Return the [X, Y] coordinate for the center point of the cell that contains the specified text.  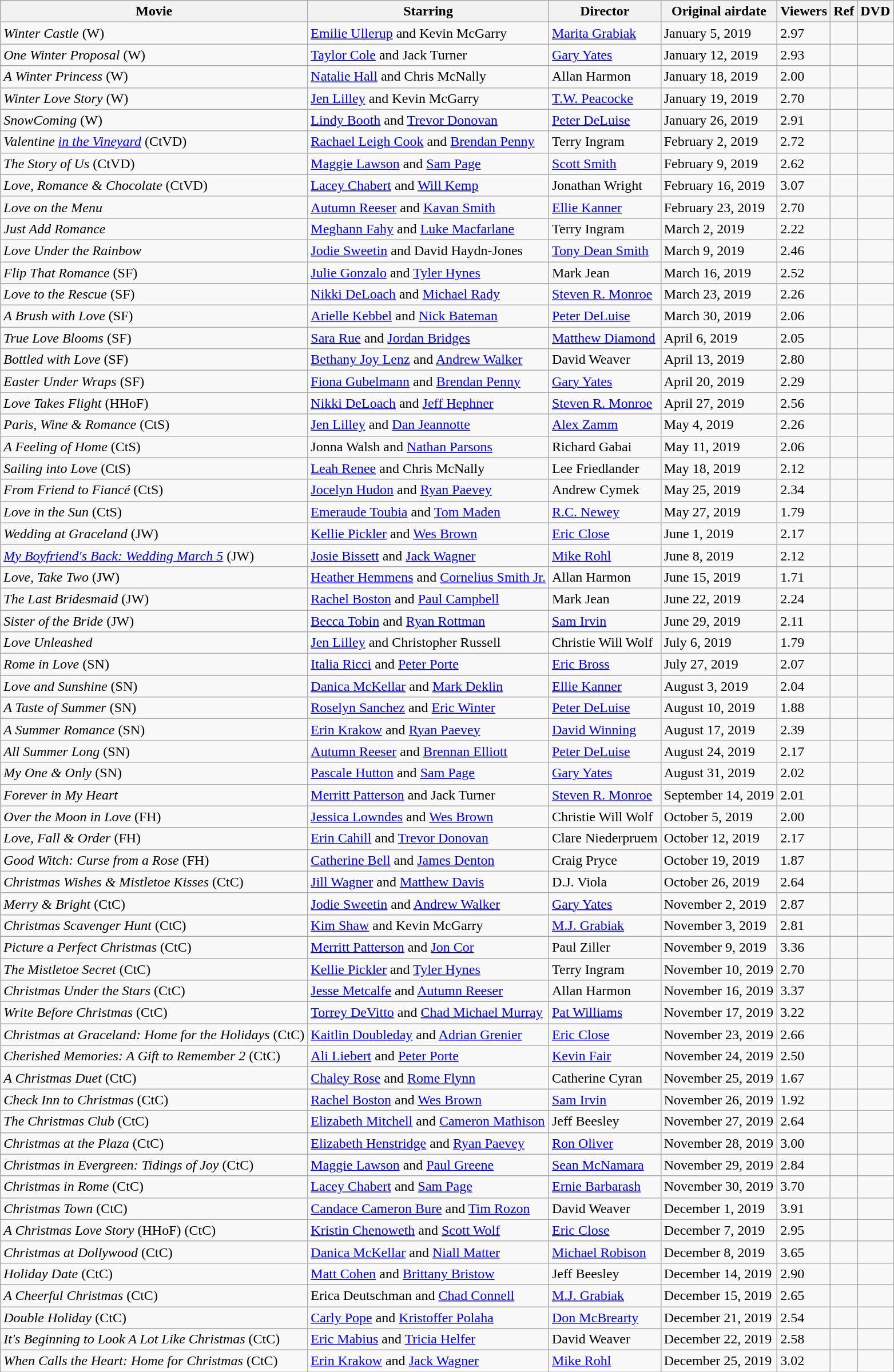
Pat Williams [605, 1013]
September 14, 2019 [719, 795]
2.81 [804, 925]
Love, Fall & Order (FH) [154, 838]
A Cheerful Christmas (CtC) [154, 1295]
December 7, 2019 [719, 1230]
January 19, 2019 [719, 98]
Love, Romance & Chocolate (CtVD) [154, 185]
Lee Friedlander [605, 468]
A Feeling of Home (CtS) [154, 447]
Rome in Love (SN) [154, 665]
Jodie Sweetin and David Haydn-Jones [428, 250]
Jonna Walsh and Nathan Parsons [428, 447]
Valentine in the Vineyard (CtVD) [154, 142]
Movie [154, 11]
May 11, 2019 [719, 447]
March 23, 2019 [719, 295]
2.50 [804, 1056]
Jen Lilley and Christopher Russell [428, 643]
2.87 [804, 904]
The Story of Us (CtVD) [154, 164]
August 31, 2019 [719, 773]
July 27, 2019 [719, 665]
2.11 [804, 621]
February 9, 2019 [719, 164]
Jonathan Wright [605, 185]
Maggie Lawson and Sam Page [428, 164]
2.52 [804, 273]
Jodie Sweetin and Andrew Walker [428, 904]
2.07 [804, 665]
Nikki DeLoach and Jeff Hephner [428, 403]
December 25, 2019 [719, 1361]
August 10, 2019 [719, 708]
D.J. Viola [605, 882]
April 20, 2019 [719, 381]
3.70 [804, 1187]
November 2, 2019 [719, 904]
Merritt Patterson and Jack Turner [428, 795]
2.24 [804, 599]
March 16, 2019 [719, 273]
3.00 [804, 1143]
1.88 [804, 708]
Eric Bross [605, 665]
2.84 [804, 1165]
Viewers [804, 11]
December 8, 2019 [719, 1252]
December 14, 2019 [719, 1274]
June 1, 2019 [719, 534]
May 4, 2019 [719, 425]
August 3, 2019 [719, 686]
Heather Hemmens and Cornelius Smith Jr. [428, 577]
November 16, 2019 [719, 991]
Candace Cameron Bure and Tim Rozon [428, 1208]
DVD [875, 11]
3.36 [804, 947]
2.34 [804, 490]
2.65 [804, 1295]
Emeraude Toubia and Tom Maden [428, 512]
Kellie Pickler and Tyler Hynes [428, 969]
October 12, 2019 [719, 838]
Cherished Memories: A Gift to Remember 2 (CtC) [154, 1056]
Lacey Chabert and Will Kemp [428, 185]
Love Takes Flight (HHoF) [154, 403]
A Taste of Summer (SN) [154, 708]
Good Witch: Curse from a Rose (FH) [154, 860]
When Calls the Heart: Home for Christmas (CtC) [154, 1361]
Sara Rue and Jordan Bridges [428, 338]
Andrew Cymek [605, 490]
Forever in My Heart [154, 795]
December 21, 2019 [719, 1317]
March 2, 2019 [719, 229]
Michael Robison [605, 1252]
2.29 [804, 381]
Kevin Fair [605, 1056]
February 2, 2019 [719, 142]
Starring [428, 11]
2.91 [804, 120]
Torrey DeVitto and Chad Michael Murray [428, 1013]
Marita Grabiak [605, 33]
Ron Oliver [605, 1143]
January 5, 2019 [719, 33]
1.67 [804, 1078]
My One & Only (SN) [154, 773]
October 19, 2019 [719, 860]
Erin Cahill and Trevor Donovan [428, 838]
Richard Gabai [605, 447]
Love and Sunshine (SN) [154, 686]
Christmas Scavenger Hunt (CtC) [154, 925]
2.58 [804, 1339]
Sean McNamara [605, 1165]
Ali Liebert and Peter Porte [428, 1056]
2.56 [804, 403]
It's Beginning to Look A Lot Like Christmas (CtC) [154, 1339]
December 15, 2019 [719, 1295]
Autumn Reeser and Brennan Elliott [428, 751]
November 29, 2019 [719, 1165]
Danica McKellar and Mark Deklin [428, 686]
July 6, 2019 [719, 643]
March 9, 2019 [719, 250]
Jen Lilley and Kevin McGarry [428, 98]
David Winning [605, 730]
Original airdate [719, 11]
Winter Castle (W) [154, 33]
Paul Ziller [605, 947]
2.05 [804, 338]
Elizabeth Mitchell and Cameron Mathison [428, 1122]
Erin Krakow and Jack Wagner [428, 1361]
August 17, 2019 [719, 730]
Christmas in Rome (CtC) [154, 1187]
November 26, 2019 [719, 1100]
Nikki DeLoach and Michael Rady [428, 295]
Erica Deutschman and Chad Connell [428, 1295]
Don McBrearty [605, 1317]
May 25, 2019 [719, 490]
The Last Bridesmaid (JW) [154, 599]
Love, Take Two (JW) [154, 577]
R.C. Newey [605, 512]
February 16, 2019 [719, 185]
Christmas at Dollywood (CtC) [154, 1252]
Pascale Hutton and Sam Page [428, 773]
April 27, 2019 [719, 403]
3.02 [804, 1361]
2.66 [804, 1035]
Emilie Ullerup and Kevin McGarry [428, 33]
3.22 [804, 1013]
Wedding at Graceland (JW) [154, 534]
Alex Zamm [605, 425]
2.22 [804, 229]
Matthew Diamond [605, 338]
Holiday Date (CtC) [154, 1274]
2.04 [804, 686]
Lacey Chabert and Sam Page [428, 1187]
Kristin Chenoweth and Scott Wolf [428, 1230]
True Love Blooms (SF) [154, 338]
A Winter Princess (W) [154, 77]
October 5, 2019 [719, 817]
Christmas in Evergreen: Tidings of Joy (CtC) [154, 1165]
3.07 [804, 185]
Danica McKellar and Niall Matter [428, 1252]
3.65 [804, 1252]
Paris, Wine & Romance (CtS) [154, 425]
Italia Ricci and Peter Porte [428, 665]
2.62 [804, 164]
A Christmas Love Story (HHoF) (CtC) [154, 1230]
Fiona Gubelmann and Brendan Penny [428, 381]
2.01 [804, 795]
Eric Mabius and Tricia Helfer [428, 1339]
Meghann Fahy and Luke Macfarlane [428, 229]
The Christmas Club (CtC) [154, 1122]
November 24, 2019 [719, 1056]
Bethany Joy Lenz and Andrew Walker [428, 360]
Natalie Hall and Chris McNally [428, 77]
1.87 [804, 860]
May 27, 2019 [719, 512]
Becca Tobin and Ryan Rottman [428, 621]
2.90 [804, 1274]
Julie Gonzalo and Tyler Hynes [428, 273]
One Winter Proposal (W) [154, 55]
Jocelyn Hudon and Ryan Paevey [428, 490]
Christmas at the Plaza (CtC) [154, 1143]
Picture a Perfect Christmas (CtC) [154, 947]
Check Inn to Christmas (CtC) [154, 1100]
Josie Bissett and Jack Wagner [428, 555]
Sailing into Love (CtS) [154, 468]
May 18, 2019 [719, 468]
Merritt Patterson and Jon Cor [428, 947]
Rachel Boston and Wes Brown [428, 1100]
Taylor Cole and Jack Turner [428, 55]
Love in the Sun (CtS) [154, 512]
November 23, 2019 [719, 1035]
November 17, 2019 [719, 1013]
Leah Renee and Chris McNally [428, 468]
2.54 [804, 1317]
Clare Niederpruem [605, 838]
Christmas Town (CtC) [154, 1208]
The Mistletoe Secret (CtC) [154, 969]
January 12, 2019 [719, 55]
Merry & Bright (CtC) [154, 904]
Catherine Cyran [605, 1078]
Scott Smith [605, 164]
Christmas at Graceland: Home for the Holidays (CtC) [154, 1035]
2.97 [804, 33]
December 1, 2019 [719, 1208]
3.37 [804, 991]
Sister of the Bride (JW) [154, 621]
Roselyn Sanchez and Eric Winter [428, 708]
2.95 [804, 1230]
October 26, 2019 [719, 882]
March 30, 2019 [719, 316]
Love on the Menu [154, 207]
Kaitlin Doubleday and Adrian Grenier [428, 1035]
1.92 [804, 1100]
From Friend to Fiancé (CtS) [154, 490]
Just Add Romance [154, 229]
Tony Dean Smith [605, 250]
Kellie Pickler and Wes Brown [428, 534]
June 29, 2019 [719, 621]
Chaley Rose and Rome Flynn [428, 1078]
Director [605, 11]
Winter Love Story (W) [154, 98]
Rachel Boston and Paul Campbell [428, 599]
A Brush with Love (SF) [154, 316]
Catherine Bell and James Denton [428, 860]
January 18, 2019 [719, 77]
Carly Pope and Kristoffer Polaha [428, 1317]
Love Unleashed [154, 643]
2.46 [804, 250]
2.93 [804, 55]
My Boyfriend's Back: Wedding March 5 (JW) [154, 555]
November 30, 2019 [719, 1187]
Jill Wagner and Matthew Davis [428, 882]
Double Holiday (CtC) [154, 1317]
Over the Moon in Love (FH) [154, 817]
Jessica Lowndes and Wes Brown [428, 817]
Jen Lilley and Dan Jeannotte [428, 425]
A Christmas Duet (CtC) [154, 1078]
November 3, 2019 [719, 925]
2.72 [804, 142]
August 24, 2019 [719, 751]
2.39 [804, 730]
Love Under the Rainbow [154, 250]
November 10, 2019 [719, 969]
Rachael Leigh Cook and Brendan Penny [428, 142]
November 28, 2019 [719, 1143]
April 6, 2019 [719, 338]
2.02 [804, 773]
Lindy Booth and Trevor Donovan [428, 120]
Jesse Metcalfe and Autumn Reeser [428, 991]
November 27, 2019 [719, 1122]
Arielle Kebbel and Nick Bateman [428, 316]
February 23, 2019 [719, 207]
June 22, 2019 [719, 599]
November 9, 2019 [719, 947]
December 22, 2019 [719, 1339]
Ernie Barbarash [605, 1187]
January 26, 2019 [719, 120]
SnowComing (W) [154, 120]
June 8, 2019 [719, 555]
Love to the Rescue (SF) [154, 295]
Christmas Under the Stars (CtC) [154, 991]
Elizabeth Henstridge and Ryan Paevey [428, 1143]
Christmas Wishes & Mistletoe Kisses (CtC) [154, 882]
Maggie Lawson and Paul Greene [428, 1165]
3.91 [804, 1208]
Write Before Christmas (CtC) [154, 1013]
2.80 [804, 360]
T.W. Peacocke [605, 98]
Bottled with Love (SF) [154, 360]
Easter Under Wraps (SF) [154, 381]
Autumn Reeser and Kavan Smith [428, 207]
1.71 [804, 577]
All Summer Long (SN) [154, 751]
A Summer Romance (SN) [154, 730]
April 13, 2019 [719, 360]
Erin Krakow and Ryan Paevey [428, 730]
June 15, 2019 [719, 577]
Flip That Romance (SF) [154, 273]
Ref [844, 11]
Matt Cohen and Brittany Bristow [428, 1274]
Kim Shaw and Kevin McGarry [428, 925]
November 25, 2019 [719, 1078]
Craig Pryce [605, 860]
